Capture the cell that displays the provided text and extract its [x, y] central coordinate. 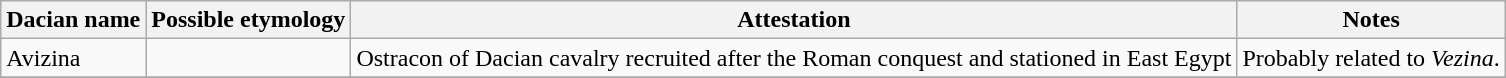
Probably related to Vezina. [1371, 58]
Possible etymology [248, 20]
Attestation [794, 20]
Avizina [74, 58]
Ostracon of Dacian cavalry recruited after the Roman conquest and stationed in East Egypt [794, 58]
Dacian name [74, 20]
Notes [1371, 20]
